Return (X, Y) of the center of cell containing provided text 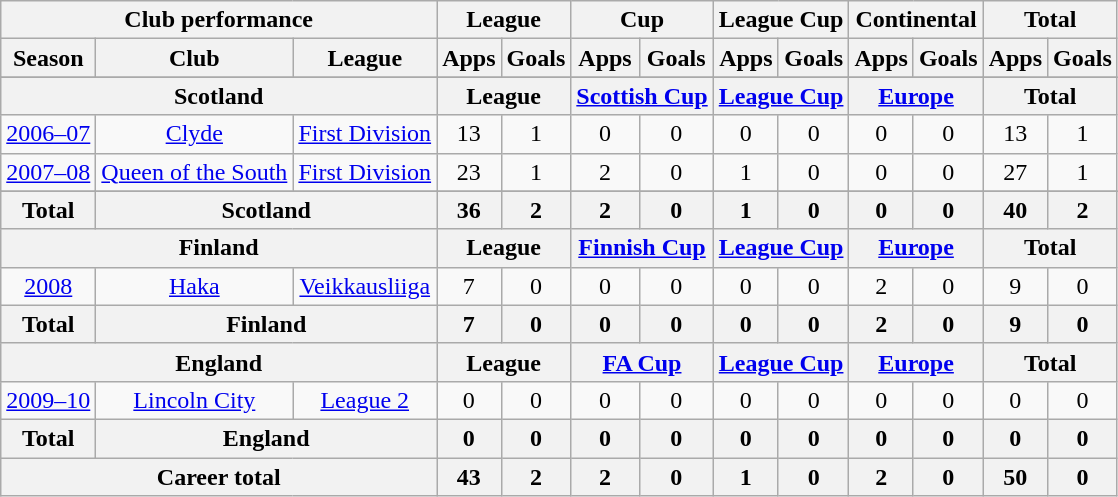
40 (1015, 210)
27 (1015, 172)
50 (1015, 477)
36 (469, 210)
Haka (194, 286)
23 (469, 172)
Lincoln City (194, 400)
Finnish Cup (642, 248)
Veikkausliiga (365, 286)
League 2 (365, 400)
Queen of the South (194, 172)
Continental (916, 20)
2008 (48, 286)
43 (469, 477)
Clyde (194, 134)
Club (194, 58)
Club performance (219, 20)
2009–10 (48, 400)
Season (48, 58)
2007–08 (48, 172)
Cup (642, 20)
Scottish Cup (642, 96)
Career total (219, 477)
FA Cup (642, 362)
2006–07 (48, 134)
